Capture the cell that displays the provided text and extract its (X, Y) central coordinate. 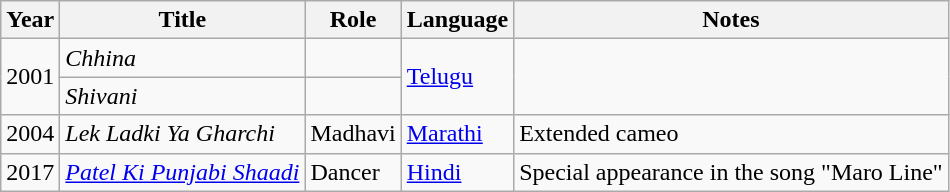
Extended cameo (732, 134)
Language (457, 20)
Dancer (353, 172)
Hindi (457, 172)
Title (182, 20)
Lek Ladki Ya Gharchi (182, 134)
Patel Ki Punjabi Shaadi (182, 172)
2017 (30, 172)
Chhina (182, 58)
2004 (30, 134)
Shivani (182, 96)
Notes (732, 20)
Madhavi (353, 134)
2001 (30, 77)
Special appearance in the song "Maro Line" (732, 172)
Marathi (457, 134)
Role (353, 20)
Telugu (457, 77)
Year (30, 20)
